From the cell containing the given text, extract its center point as [X, Y] coordinate. 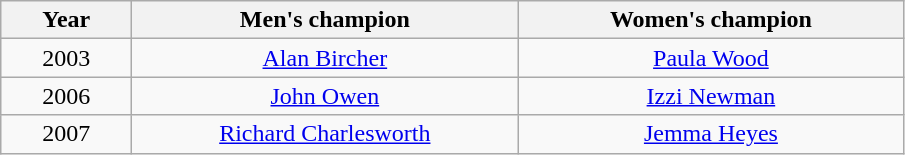
Women's champion [711, 20]
Paula Wood [711, 58]
Izzi Newman [711, 96]
John Owen [325, 96]
Year [66, 20]
Jemma Heyes [711, 134]
Richard Charlesworth [325, 134]
2006 [66, 96]
Alan Bircher [325, 58]
2007 [66, 134]
Men's champion [325, 20]
2003 [66, 58]
